Return [X, Y] of the center of cell containing provided text 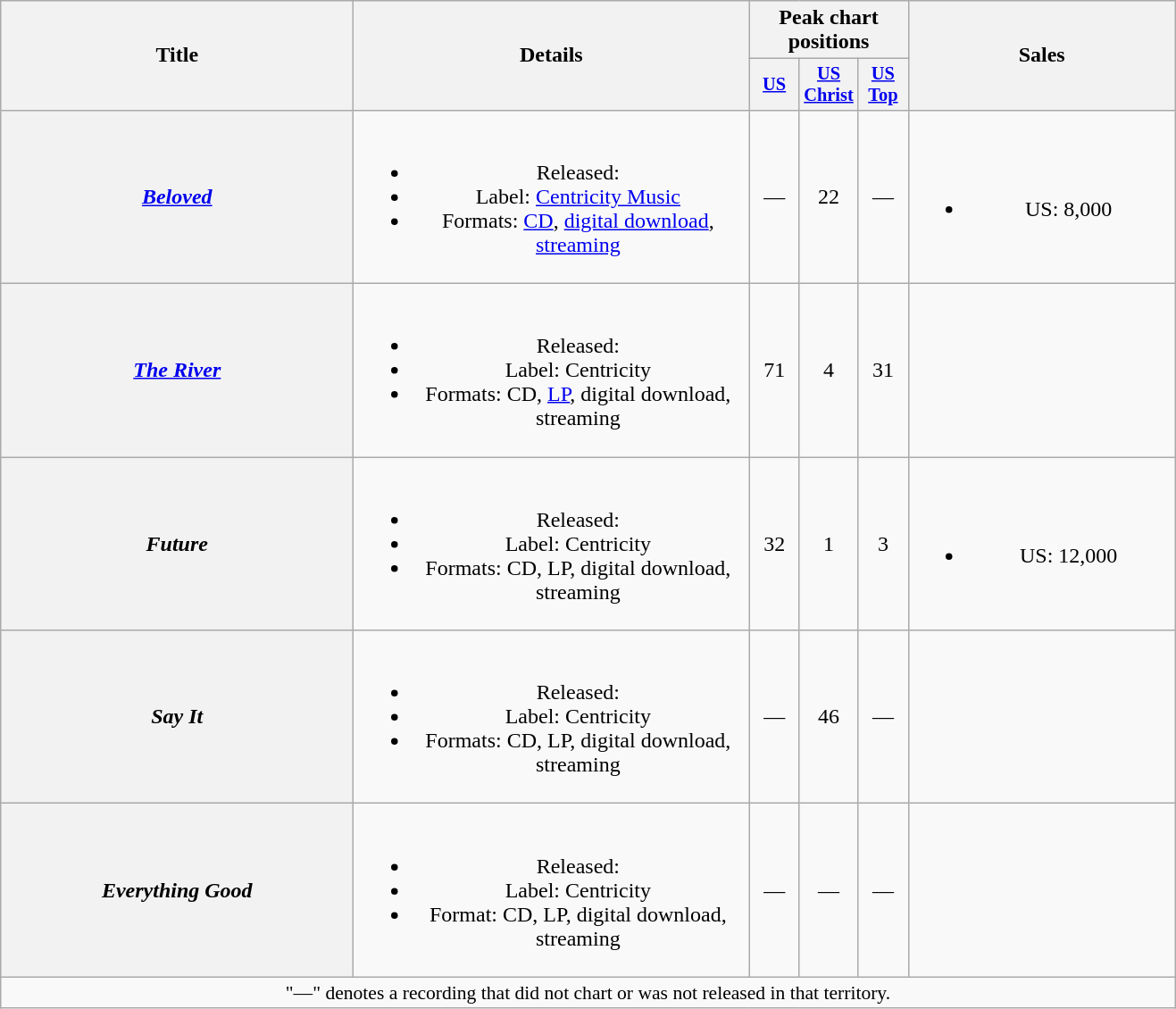
Peak chart positions [829, 30]
USChrist [829, 85]
46 [829, 717]
US: 12,000 [1041, 544]
US [775, 85]
Released: Label: Centricity MusicFormats: CD, digital download, streaming [552, 196]
32 [775, 544]
22 [829, 196]
31 [884, 371]
1 [829, 544]
The River [177, 371]
Beloved [177, 196]
4 [829, 371]
US: 8,000 [1041, 196]
Everything Good [177, 890]
Title [177, 55]
Released: Label: CentricityFormat: CD, LP, digital download, streaming [552, 890]
Sales [1041, 55]
3 [884, 544]
71 [775, 371]
USTop [884, 85]
Details [552, 55]
Future [177, 544]
Say It [177, 717]
"—" denotes a recording that did not chart or was not released in that territory. [588, 993]
